Scan for the cell matching the given text and deliver its (X, Y) coordinate at center. 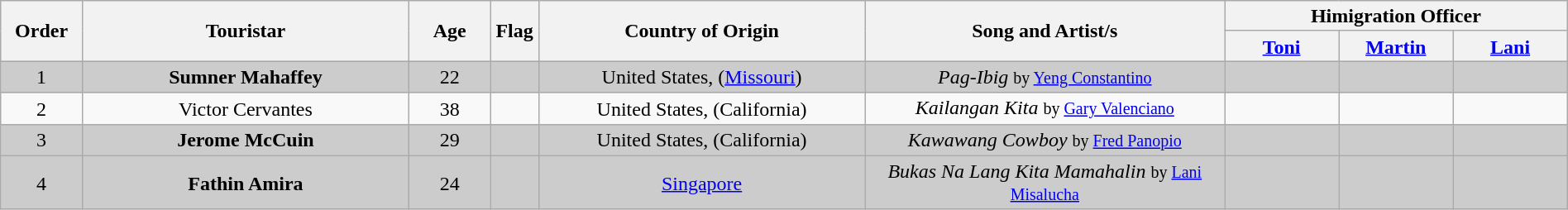
Lani (1510, 46)
Jerome McCuin (245, 140)
3 (41, 140)
2 (41, 108)
Country of Origin (701, 31)
Kawawang Cowboy by Fred Panopio (1045, 140)
Victor Cervantes (245, 108)
Song and Artist/s (1045, 31)
United States, (Missouri) (701, 77)
Toni (1281, 46)
38 (450, 108)
Bukas Na Lang Kita Mamahalin by Lani Misalucha (1045, 182)
Fathin Amira (245, 182)
Kailangan Kita by Gary Valenciano (1045, 108)
29 (450, 140)
Age (450, 31)
1 (41, 77)
Order (41, 31)
Martin (1396, 46)
Touristar (245, 31)
Pag-Ibig by Yeng Constantino (1045, 77)
Sumner Mahaffey (245, 77)
22 (450, 77)
4 (41, 182)
Himigration Officer (1396, 17)
Singapore (701, 182)
Flag (514, 31)
24 (450, 182)
